Locate the cell with the specified text and output its [X, Y] center coordinate. 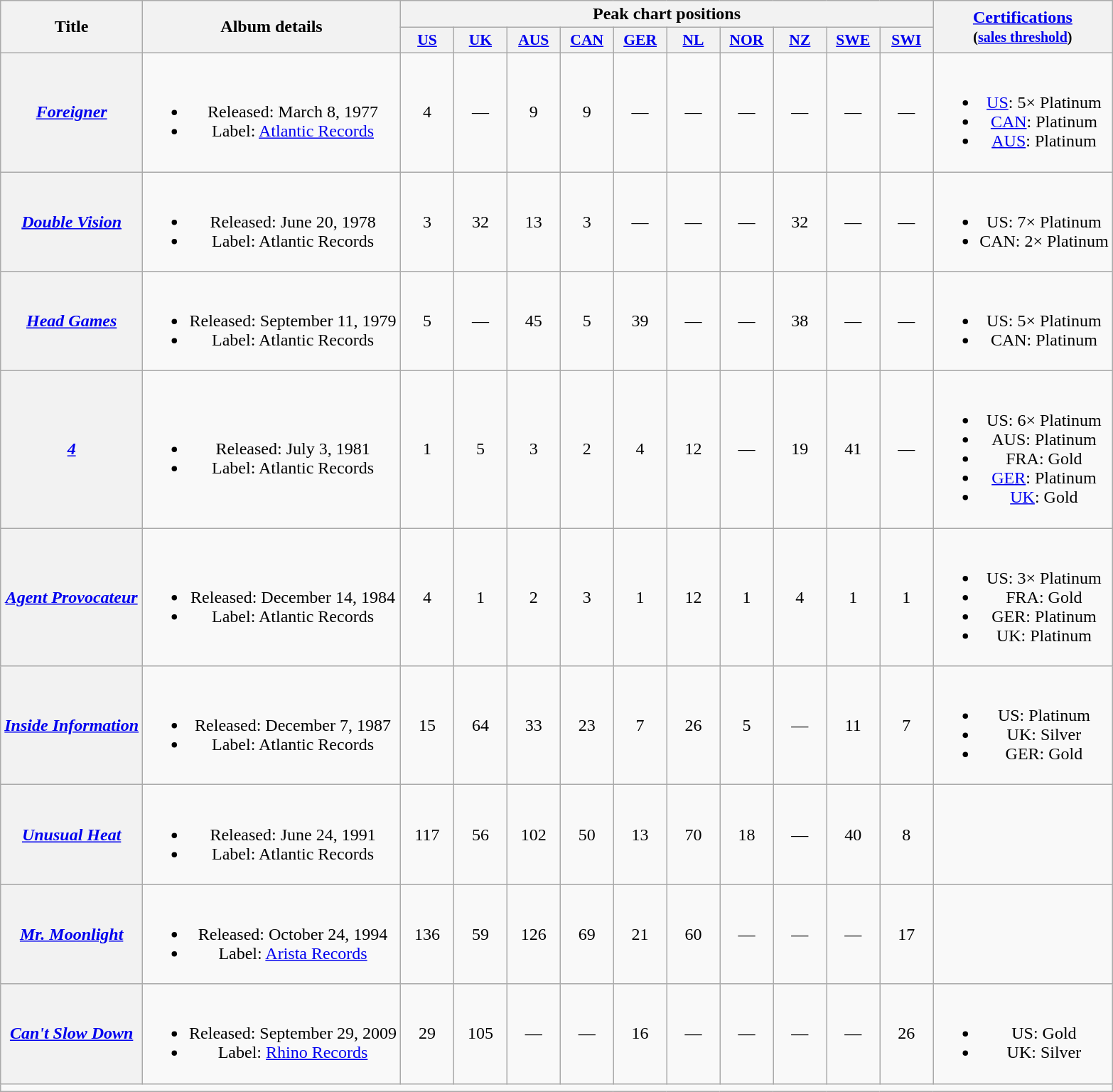
126 [533, 934]
NL [694, 41]
SWE [853, 41]
64 [480, 725]
AUS [533, 41]
Head Games [72, 321]
Released: June 24, 1991Label: Atlantic Records [271, 835]
Released: June 20, 1978Label: Atlantic Records [271, 222]
Inside Information [72, 725]
Released: March 8, 1977Label: Atlantic Records [271, 112]
136 [428, 934]
41 [853, 449]
Released: July 3, 1981Label: Atlantic Records [271, 449]
Released: December 14, 1984Label: Atlantic Records [271, 597]
US: 5× PlatinumCAN: Platinum [1023, 321]
60 [694, 934]
US: PlatinumUK: SilverGER: Gold [1023, 725]
15 [428, 725]
70 [694, 835]
US: 7× PlatinumCAN: 2× Platinum [1023, 222]
Released: October 24, 1994Label: Arista Records [271, 934]
NZ [800, 41]
US: 6× PlatinumAUS: PlatinumFRA: GoldGER: PlatinumUK: Gold [1023, 449]
56 [480, 835]
18 [746, 835]
Agent Provocateur [72, 597]
GER [640, 41]
105 [480, 1034]
US [428, 41]
Released: September 29, 2009Label: Rhino Records [271, 1034]
117 [428, 835]
39 [640, 321]
59 [480, 934]
23 [587, 725]
US: GoldUK: Silver [1023, 1034]
11 [853, 725]
Double Vision [72, 222]
Title [72, 27]
Album details [271, 27]
Peak chart positions [667, 14]
45 [533, 321]
Unusual Heat [72, 835]
29 [428, 1034]
Released: December 7, 1987Label: Atlantic Records [271, 725]
8 [907, 835]
17 [907, 934]
Certifications(sales threshold) [1023, 27]
Mr. Moonlight [72, 934]
Released: September 11, 1979Label: Atlantic Records [271, 321]
CAN [587, 41]
NOR [746, 41]
UK [480, 41]
102 [533, 835]
21 [640, 934]
38 [800, 321]
33 [533, 725]
50 [587, 835]
Foreigner [72, 112]
16 [640, 1034]
SWI [907, 41]
US: 3× PlatinumFRA: GoldGER: PlatinumUK: Platinum [1023, 597]
US: 5× PlatinumCAN: PlatinumAUS: Platinum [1023, 112]
69 [587, 934]
19 [800, 449]
Can't Slow Down [72, 1034]
40 [853, 835]
